Extract the [x, y] coordinate from the center of the cell holding the provided text.  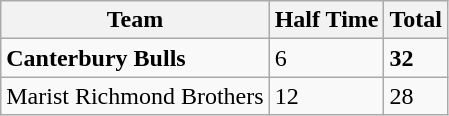
Half Time [326, 20]
Canterbury Bulls [135, 58]
28 [416, 96]
Total [416, 20]
12 [326, 96]
Team [135, 20]
6 [326, 58]
Marist Richmond Brothers [135, 96]
32 [416, 58]
